Determine the (x, y) coordinate at the center of the cell enclosing the given text.  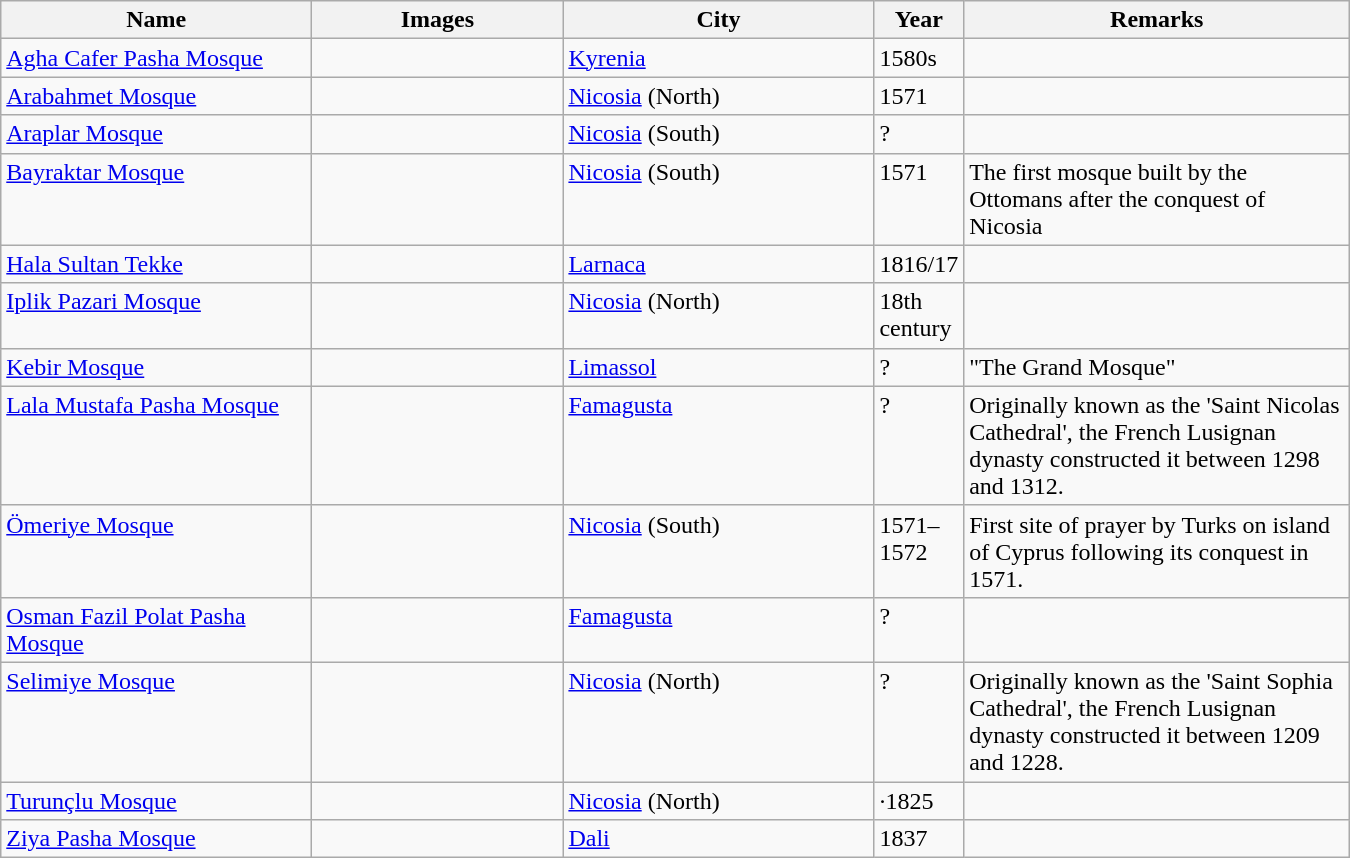
1580s (919, 58)
Larnaca (718, 264)
Arabahmet Mosque (156, 96)
The first mosque built by the Ottomans after the conquest of Nicosia (1157, 199)
Ömeriye Mosque (156, 551)
Kyrenia (718, 58)
Hala Sultan Tekke (156, 264)
First site of prayer by Turks on island of Cyprus following its conquest in 1571. (1157, 551)
Kebir Mosque (156, 367)
18th century (919, 316)
Turunçlu Mosque (156, 801)
Limassol (718, 367)
Iplik Pazari Mosque (156, 316)
Year (919, 20)
City (718, 20)
Selimiye Mosque (156, 722)
Originally known as the 'Saint Nicolas Cathedral', the French Lusignan dynasty constructed it between 1298 and 1312. (1157, 446)
Agha Cafer Pasha Mosque (156, 58)
"The Grand Mosque" (1157, 367)
Remarks (1157, 20)
1571–1572 (919, 551)
Araplar Mosque (156, 134)
Originally known as the 'Saint Sophia Cathedral', the French Lusignan dynasty constructed it between 1209 and 1228. (1157, 722)
Bayraktar Mosque (156, 199)
Osman Fazil Polat Pasha Mosque (156, 630)
Name (156, 20)
Dali (718, 839)
1837 (919, 839)
Images (438, 20)
Ziya Pasha Mosque (156, 839)
Lala Mustafa Pasha Mosque (156, 446)
·1825 (919, 801)
1816/17 (919, 264)
